Pinpoint the cell where the given text exists, returning its [x, y] midpoint coordinate. 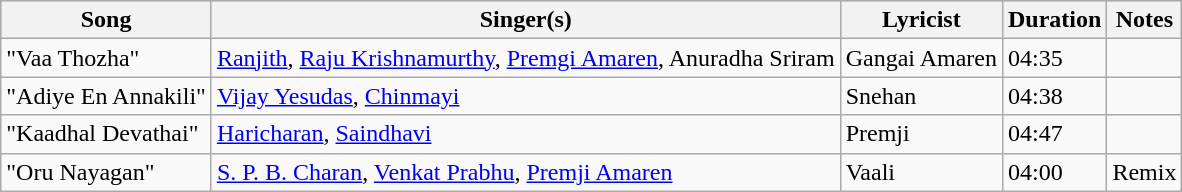
Singer(s) [526, 20]
04:47 [1054, 134]
Haricharan, Saindhavi [526, 134]
Gangai Amaren [921, 58]
Notes [1144, 20]
Vaali [921, 172]
"Vaa Thozha" [106, 58]
"Oru Nayagan" [106, 172]
04:35 [1054, 58]
Lyricist [921, 20]
Remix [1144, 172]
04:00 [1054, 172]
04:38 [1054, 96]
Snehan [921, 96]
Song [106, 20]
Ranjith, Raju Krishnamurthy, Premgi Amaren, Anuradha Sriram [526, 58]
Vijay Yesudas, Chinmayi [526, 96]
S. P. B. Charan, Venkat Prabhu, Premji Amaren [526, 172]
Duration [1054, 20]
"Kaadhal Devathai" [106, 134]
Premji [921, 134]
"Adiye En Annakili" [106, 96]
